Locate the cell with the specified text and output its [x, y] center coordinate. 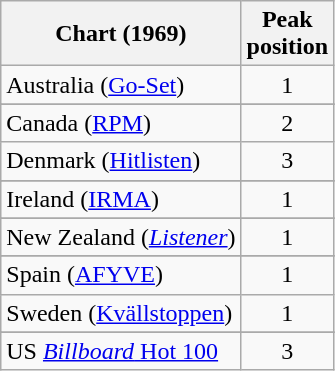
Sweden (Kvällstoppen) [121, 313]
Peakposition [287, 34]
Spain (AFYVE) [121, 275]
Ireland (IRMA) [121, 199]
US Billboard Hot 100 [121, 351]
New Zealand (Listener) [121, 237]
Chart (1969) [121, 34]
Australia (Go-Set) [121, 85]
Denmark (Hitlisten) [121, 161]
2 [287, 123]
Canada (RPM) [121, 123]
